Find where the given text appears and provide that cell's center as (X, Y) coordinate. 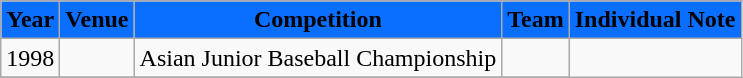
Venue (97, 20)
1998 (30, 58)
Individual Note (655, 20)
Team (536, 20)
Year (30, 20)
Asian Junior Baseball Championship (318, 58)
Competition (318, 20)
